Pinpoint the cell where the given text exists, returning its [X, Y] midpoint coordinate. 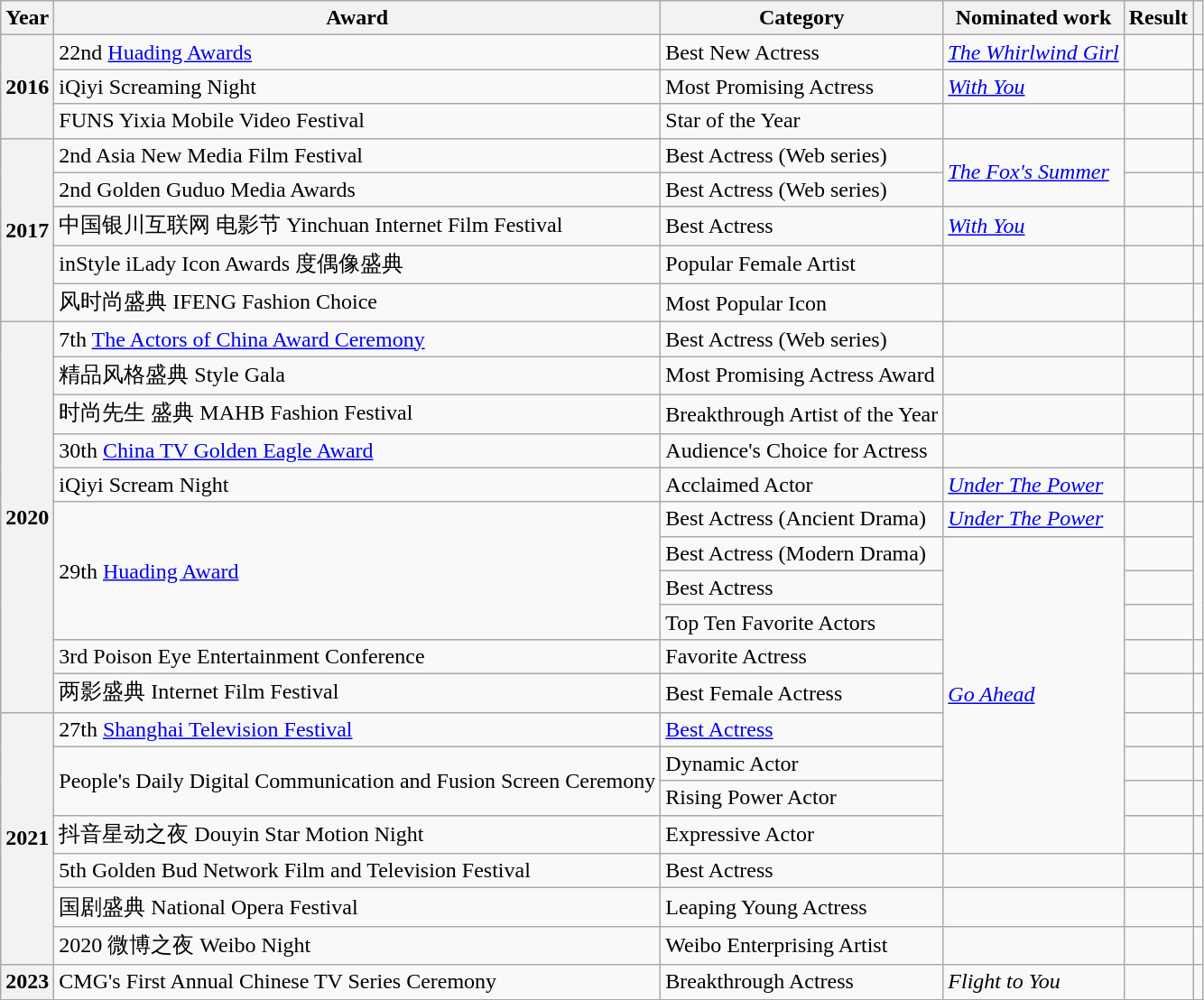
Most Popular Icon [801, 303]
FUNS Yixia Mobile Video Festival [357, 121]
Best Actress (Ancient Drama) [801, 519]
Breakthrough Artist of the Year [801, 413]
CMG's First Annual Chinese TV Series Ceremony [357, 982]
Most Promising Actress Award [801, 375]
2nd Golden Guduo Media Awards [357, 190]
Leaping Young Actress [801, 908]
iQiyi Scream Night [357, 485]
30th China TV Golden Eagle Award [357, 450]
2020 微博之夜 Weibo Night [357, 946]
Rising Power Actor [801, 798]
两影盛典 Internet Film Festival [357, 693]
Go Ahead [1033, 695]
Top Ten Favorite Actors [801, 622]
27th Shanghai Television Festival [357, 729]
Flight to You [1033, 982]
iQiyi Screaming Night [357, 87]
7th The Actors of China Award Ceremony [357, 339]
The Fox's Summer [1033, 172]
Result [1158, 18]
The Whirlwind Girl [1033, 52]
Best New Actress [801, 52]
5th Golden Bud Network Film and Television Festival [357, 871]
Year [27, 18]
Award [357, 18]
inStyle iLady Icon Awards 度偶像盛典 [357, 265]
Best Actress (Modern Drama) [801, 553]
Category [801, 18]
精品风格盛典 Style Gala [357, 375]
国剧盛典 National Opera Festival [357, 908]
Breakthrough Actress [801, 982]
2nd Asia New Media Film Festival [357, 155]
Most Promising Actress [801, 87]
中国银川互联网 电影节 Yinchuan Internet Film Festival [357, 226]
Expressive Actor [801, 834]
2023 [27, 982]
Dynamic Actor [801, 764]
Popular Female Artist [801, 265]
2020 [27, 517]
2017 [27, 230]
Acclaimed Actor [801, 485]
2021 [27, 838]
People's Daily Digital Communication and Fusion Screen Ceremony [357, 781]
Star of the Year [801, 121]
22nd Huading Awards [357, 52]
时尚先生 盛典 MAHB Fashion Festival [357, 413]
Favorite Actress [801, 656]
Best Female Actress [801, 693]
Weibo Enterprising Artist [801, 946]
2016 [27, 87]
Nominated work [1033, 18]
Audience's Choice for Actress [801, 450]
3rd Poison Eye Entertainment Conference [357, 656]
风时尚盛典 IFENG Fashion Choice [357, 303]
抖音星动之夜 Douyin Star Motion Night [357, 834]
29th Huading Award [357, 570]
